From the cell containing the given text, extract its center point as (x, y) coordinate. 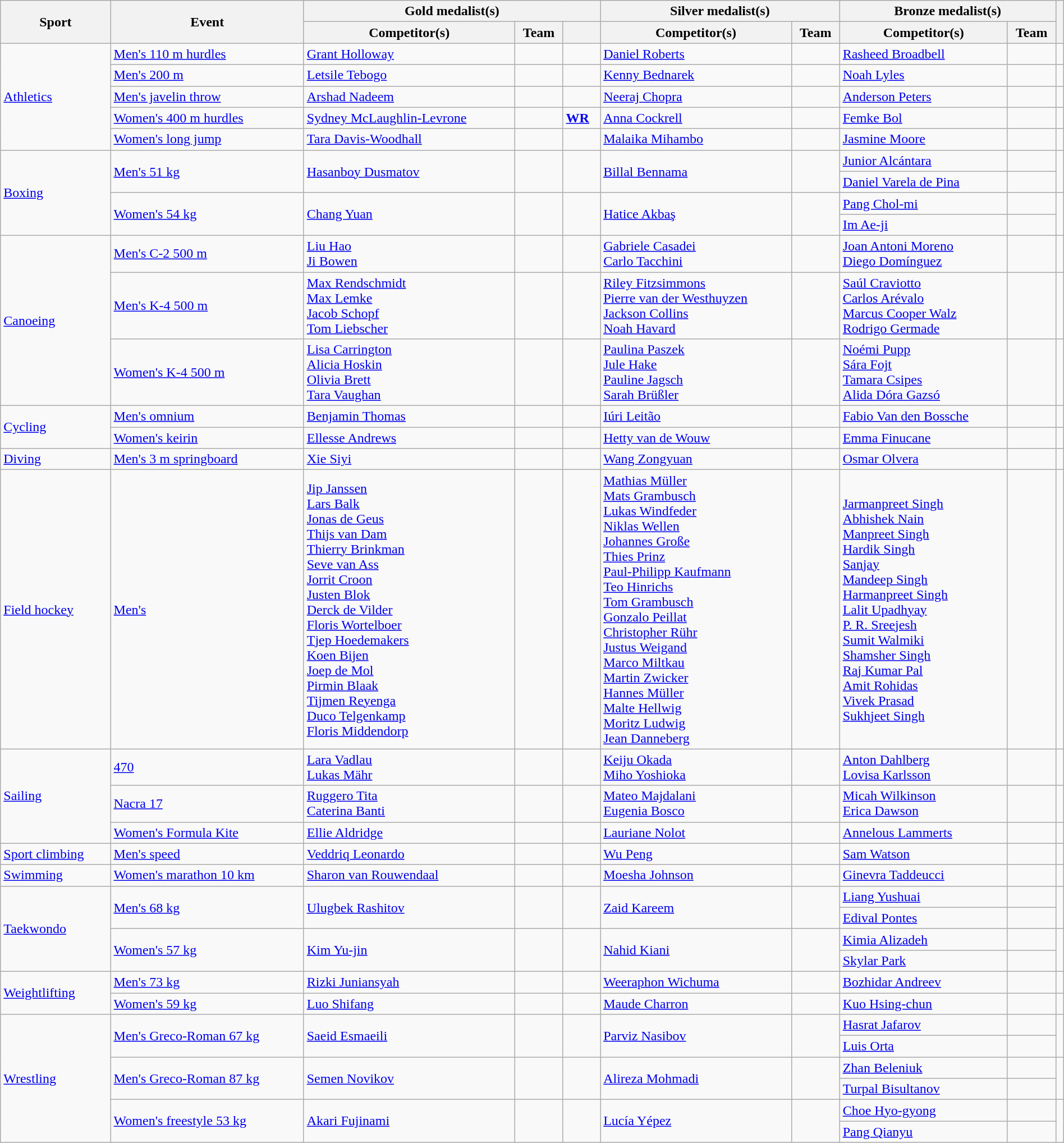
Anna Cockrell (696, 118)
Women's Formula Kite (207, 833)
Ulugbek Rashitov (409, 907)
Noah Lyles (924, 75)
Choe Hyo-gyong (924, 1110)
Ellie Aldridge (409, 833)
Sport climbing (56, 854)
Semen Novikov (409, 1078)
Kim Yu-jin (409, 950)
Letsile Tebogo (409, 75)
Men's K-4 500 m (207, 305)
Luis Orta (924, 1046)
Boxing (56, 193)
Lisa Carrington Alicia Hoskin Olivia Brett Tara Vaughan (409, 373)
WR (581, 118)
Grant Holloway (409, 54)
Xie Siyi (409, 459)
Junior Alcántara (924, 161)
Joan Antoni Moreno Diego Domínguez (924, 254)
Hasrat Jafarov (924, 1025)
Iúri Leitão (696, 417)
Turpal Bisultanov (924, 1089)
Mateo Majdalani Eugenia Bosco (696, 804)
Pang Chol-mi (924, 203)
Men's 68 kg (207, 907)
Fabio Van den Bossche (924, 417)
Max Rendschmidt Max Lemke Jacob Schopf Tom Liebscher (409, 305)
Veddriq Leonardo (409, 854)
Sport (56, 22)
Malaika Mihambo (696, 139)
Men's 51 kg (207, 171)
Men's 3 m springboard (207, 459)
Liu Hao Ji Bowen (409, 254)
Kenny Bednarek (696, 75)
Riley Fitzsimmons Pierre van der Westhuyzen Jackson Collins Noah Havard (696, 305)
Taekwondo (56, 929)
Lucía Yépez (696, 1121)
Nahid Kiani (696, 950)
Chang Yuan (409, 214)
Moesha Johnson (696, 875)
Zhan Beleniuk (924, 1068)
Men's 200 m (207, 75)
Men's omnium (207, 417)
Anton Dahlberg Lovisa Karlsson (924, 767)
Bozhidar Andreev (924, 982)
Maude Charron (696, 1003)
Women's 57 kg (207, 950)
Hetty van de Wouw (696, 438)
Women's freestyle 53 kg (207, 1121)
Women's K-4 500 m (207, 373)
Nacra 17 (207, 804)
Sharon van Rouwendaal (409, 875)
Saúl Craviotto Carlos Arévalo Marcus Cooper Walz Rodrigo Germade (924, 305)
Kuo Hsing-chun (924, 1003)
Liang Yushuai (924, 897)
Gold medalist(s) (452, 11)
Edival Pontes (924, 918)
Women's marathon 10 km (207, 875)
Daniel Roberts (696, 54)
Women's 400 m hurdles (207, 118)
Skylar Park (924, 961)
Micah Wilkinson Erica Dawson (924, 804)
Alireza Mohmadi (696, 1078)
Femke Bol (924, 118)
Swimming (56, 875)
Women's 54 kg (207, 214)
Keiju Okada Miho Yoshioka (696, 767)
Zaid Kareem (696, 907)
Noémi Pupp Sára Fojt Tamara Csipes Alida Dóra Gazsó (924, 373)
Ginevra Taddeucci (924, 875)
Wang Zongyuan (696, 459)
Men's javelin throw (207, 97)
Arshad Nadeem (409, 97)
Akari Fujinami (409, 1121)
Rasheed Broadbell (924, 54)
Event (207, 22)
Daniel Varela de Pina (924, 182)
Hatice Akbaş (696, 214)
Saeid Esmaeili (409, 1036)
Lauriane Nolot (696, 833)
Silver medalist(s) (721, 11)
Wrestling (56, 1078)
Men's Greco-Roman 87 kg (207, 1078)
470 (207, 767)
Sydney McLaughlin-Levrone (409, 118)
Tara Davis-Woodhall (409, 139)
Ellesse Andrews (409, 438)
Rizki Juniansyah (409, 982)
Gabriele Casadei Carlo Tacchini (696, 254)
Luo Shifang (409, 1003)
Im Ae-ji (924, 225)
Annelous Lammerts (924, 833)
Canoeing (56, 320)
Pang Qianyu (924, 1132)
Billal Bennama (696, 171)
Women's long jump (207, 139)
Ruggero Tita Caterina Banti (409, 804)
Weeraphon Wichuma (696, 982)
Athletics (56, 97)
Sam Watson (924, 854)
Cycling (56, 427)
Parviz Nasibov (696, 1036)
Men's speed (207, 854)
Bronze medalist(s) (947, 11)
Benjamin Thomas (409, 417)
Kimia Alizadeh (924, 939)
Hasanboy Dusmatov (409, 171)
Weightlifting (56, 993)
Women's keirin (207, 438)
Anderson Peters (924, 97)
Men's (207, 610)
Diving (56, 459)
Women's 59 kg (207, 1003)
Osmar Olvera (924, 459)
Wu Peng (696, 854)
Men's 73 kg (207, 982)
Men's 110 m hurdles (207, 54)
Field hockey (56, 610)
Jasmine Moore (924, 139)
Men's C-2 500 m (207, 254)
Men's Greco-Roman 67 kg (207, 1036)
Lara Vadlau Lukas Mähr (409, 767)
Emma Finucane (924, 438)
Neeraj Chopra (696, 97)
Sailing (56, 796)
Paulina Paszek Jule Hake Pauline Jagsch Sarah Brüßler (696, 373)
